Provide the (X, Y) coordinate of the cell's center where the given text is located.  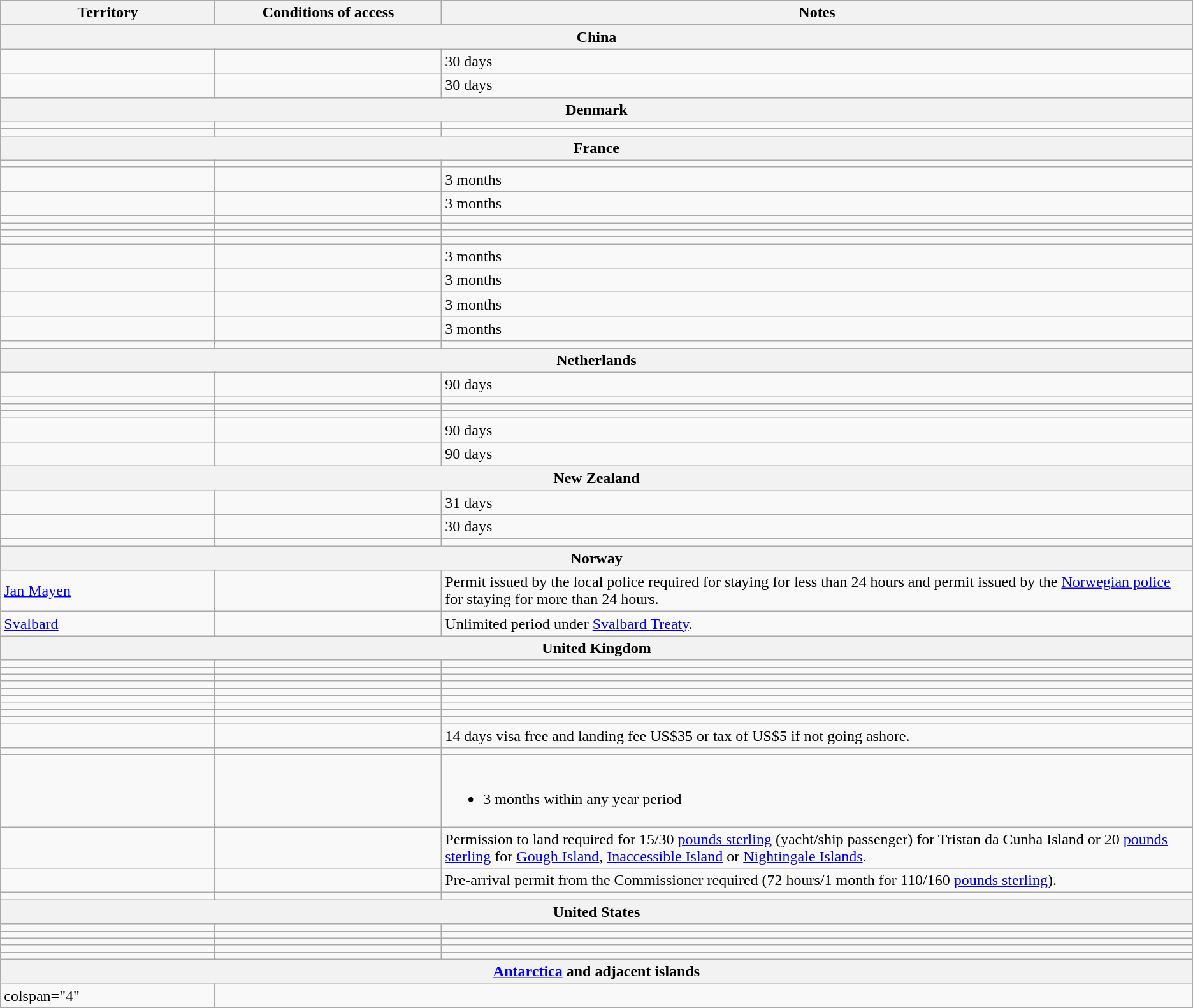
Denmark (596, 110)
France (596, 148)
Pre-arrival permit from the Commissioner required (72 hours/1 month for 110/160 pounds sterling). (817, 881)
31 days (817, 503)
3 months within any year period (817, 791)
New Zealand (596, 478)
United States (596, 912)
Unlimited period under Svalbard Treaty. (817, 624)
Netherlands (596, 360)
China (596, 37)
United Kingdom (596, 648)
Notes (817, 13)
14 days visa free and landing fee US$35 or tax of US$5 if not going ashore. (817, 736)
colspan="4" (108, 995)
Territory (108, 13)
Norway (596, 558)
Antarctica and adjacent islands (596, 971)
Jan Mayen (108, 591)
Conditions of access (328, 13)
Svalbard (108, 624)
